Search for the cell housing the specified text and yield its [X, Y] center coordinate. 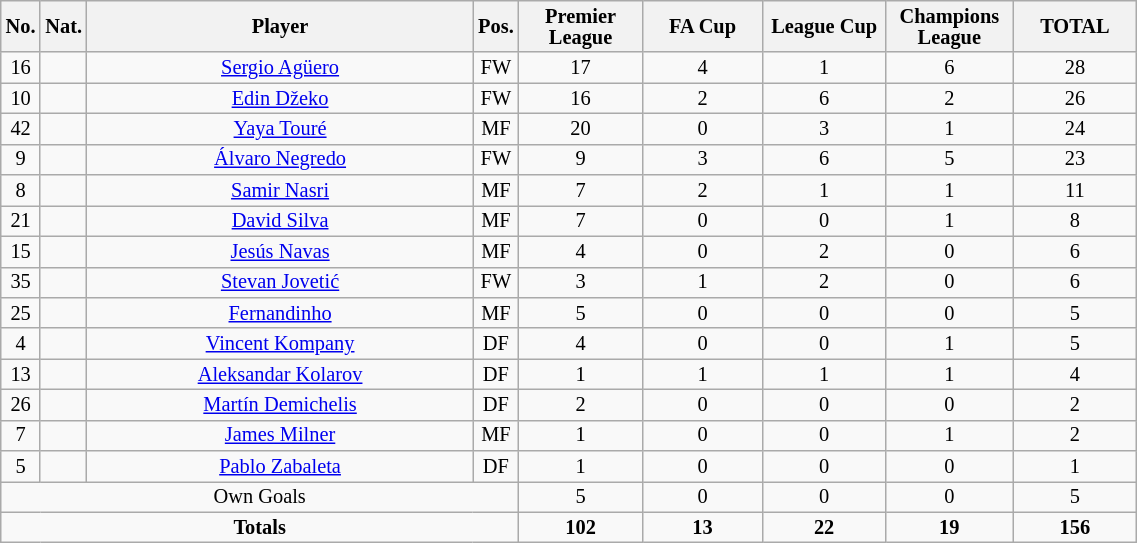
102 [581, 528]
TOTAL [1075, 26]
35 [21, 282]
Champions League [950, 26]
10 [21, 98]
23 [1075, 160]
No. [21, 26]
Yaya Touré [280, 128]
Premier League [581, 26]
David Silva [280, 220]
Totals [260, 528]
Edin Džeko [280, 98]
22 [824, 528]
21 [21, 220]
Nat. [63, 26]
Jesús Navas [280, 252]
156 [1075, 528]
Pos. [496, 26]
James Milner [280, 436]
Stevan Jovetić [280, 282]
Fernandinho [280, 312]
25 [21, 312]
FA Cup [702, 26]
Player [280, 26]
28 [1075, 68]
42 [21, 128]
Martín Demichelis [280, 404]
20 [581, 128]
Pablo Zabaleta [280, 466]
Sergio Agüero [280, 68]
15 [21, 252]
17 [581, 68]
Aleksandar Kolarov [280, 374]
Own Goals [260, 496]
19 [950, 528]
Vincent Kompany [280, 344]
11 [1075, 190]
League Cup [824, 26]
Álvaro Negredo [280, 160]
Samir Nasri [280, 190]
24 [1075, 128]
